Return the [X, Y] coordinate for the center point of the cell that contains the specified text.  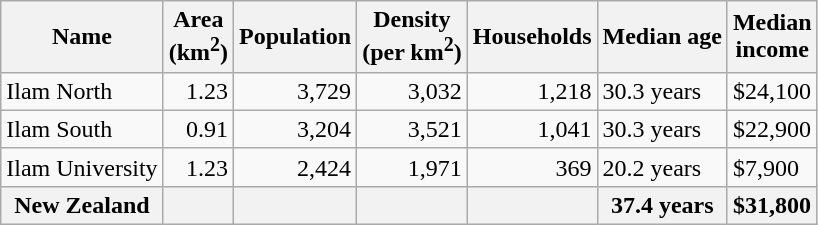
Name [82, 37]
Area(km2) [198, 37]
Ilam North [82, 91]
Population [296, 37]
369 [532, 167]
Median age [662, 37]
$31,800 [772, 205]
1,971 [412, 167]
3,729 [296, 91]
Ilam South [82, 129]
0.91 [198, 129]
20.2 years [662, 167]
Density(per km2) [412, 37]
3,521 [412, 129]
Ilam University [82, 167]
3,032 [412, 91]
37.4 years [662, 205]
1,218 [532, 91]
Households [532, 37]
$24,100 [772, 91]
3,204 [296, 129]
2,424 [296, 167]
Medianincome [772, 37]
New Zealand [82, 205]
$7,900 [772, 167]
$22,900 [772, 129]
1,041 [532, 129]
